Detect which cell encompasses the target text, then output its (x, y) center coordinate. 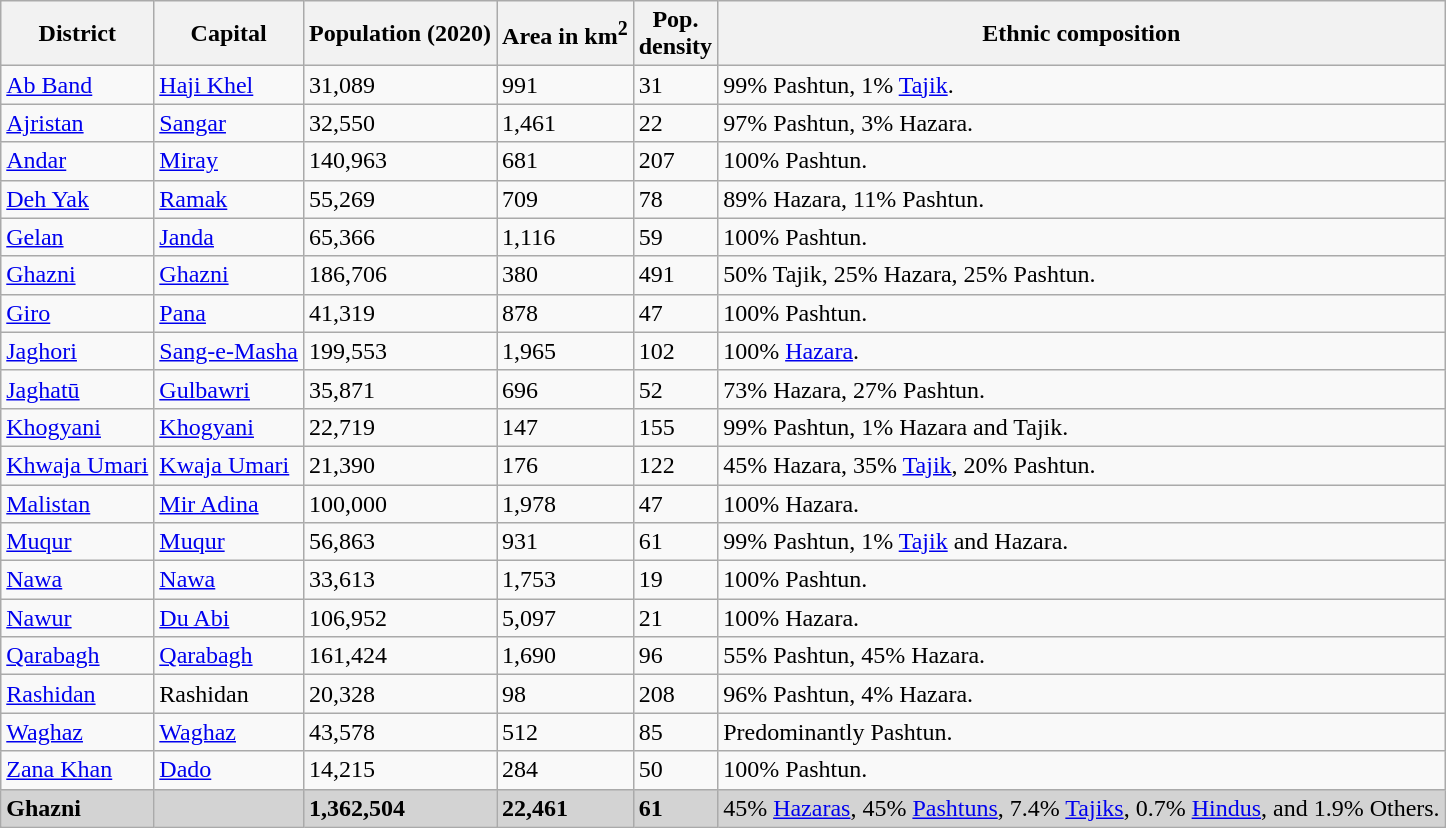
73% Hazara, 27% Pashtun. (1082, 389)
78 (675, 199)
207 (675, 161)
Pop.density (675, 34)
Zana Khan (78, 770)
Malistan (78, 503)
65,366 (400, 237)
Sang-e-Masha (229, 351)
Jaghatū (78, 389)
97% Pashtun, 3% Hazara. (1082, 123)
Predominantly Pashtun. (1082, 732)
Ethnic composition (1082, 34)
98 (566, 694)
50% Tajik, 25% Hazara, 25% Pashtun. (1082, 275)
Ramak (229, 199)
District (78, 34)
Capital (229, 34)
991 (566, 85)
Andar (78, 161)
52 (675, 389)
102 (675, 351)
Ab Band (78, 85)
Ajristan (78, 123)
41,319 (400, 313)
100,000 (400, 503)
32,550 (400, 123)
1,690 (566, 656)
147 (566, 427)
931 (566, 542)
1,965 (566, 351)
5,097 (566, 618)
96 (675, 656)
Area in km2 (566, 34)
Gulbawri (229, 389)
99% Pashtun, 1% Tajik. (1082, 85)
Miray (229, 161)
140,963 (400, 161)
22,719 (400, 427)
Du Abi (229, 618)
89% Hazara, 11% Pashtun. (1082, 199)
14,215 (400, 770)
186,706 (400, 275)
161,424 (400, 656)
878 (566, 313)
Pana (229, 313)
45% Hazaras, 45% Pashtuns, 7.4% Tajiks, 0.7% Hindus, and 1.9% Others. (1082, 808)
Jaghori (78, 351)
106,952 (400, 618)
22 (675, 123)
Mir Adina (229, 503)
Sangar (229, 123)
19 (675, 580)
35,871 (400, 389)
1,116 (566, 237)
176 (566, 465)
Gelan (78, 237)
1,461 (566, 123)
99% Pashtun, 1% Tajik and Hazara. (1082, 542)
Population (2020) (400, 34)
155 (675, 427)
55% Pashtun, 45% Hazara. (1082, 656)
33,613 (400, 580)
Haji Khel (229, 85)
55,269 (400, 199)
122 (675, 465)
99% Pashtun, 1% Hazara and Tajik. (1082, 427)
45% Hazara, 35% Tajik, 20% Pashtun. (1082, 465)
Nawur (78, 618)
21 (675, 618)
681 (566, 161)
20,328 (400, 694)
208 (675, 694)
Janda (229, 237)
1,362,504 (400, 808)
Deh Yak (78, 199)
Dado (229, 770)
491 (675, 275)
1,753 (566, 580)
21,390 (400, 465)
Kwaja Umari (229, 465)
512 (566, 732)
1,978 (566, 503)
709 (566, 199)
43,578 (400, 732)
50 (675, 770)
59 (675, 237)
Khwaja Umari (78, 465)
199,553 (400, 351)
22,461 (566, 808)
31 (675, 85)
96% Pashtun, 4% Hazara. (1082, 694)
696 (566, 389)
56,863 (400, 542)
284 (566, 770)
380 (566, 275)
31,089 (400, 85)
Giro (78, 313)
85 (675, 732)
